For the text-containing cell, return its midpoint in [X, Y] coordinate format. 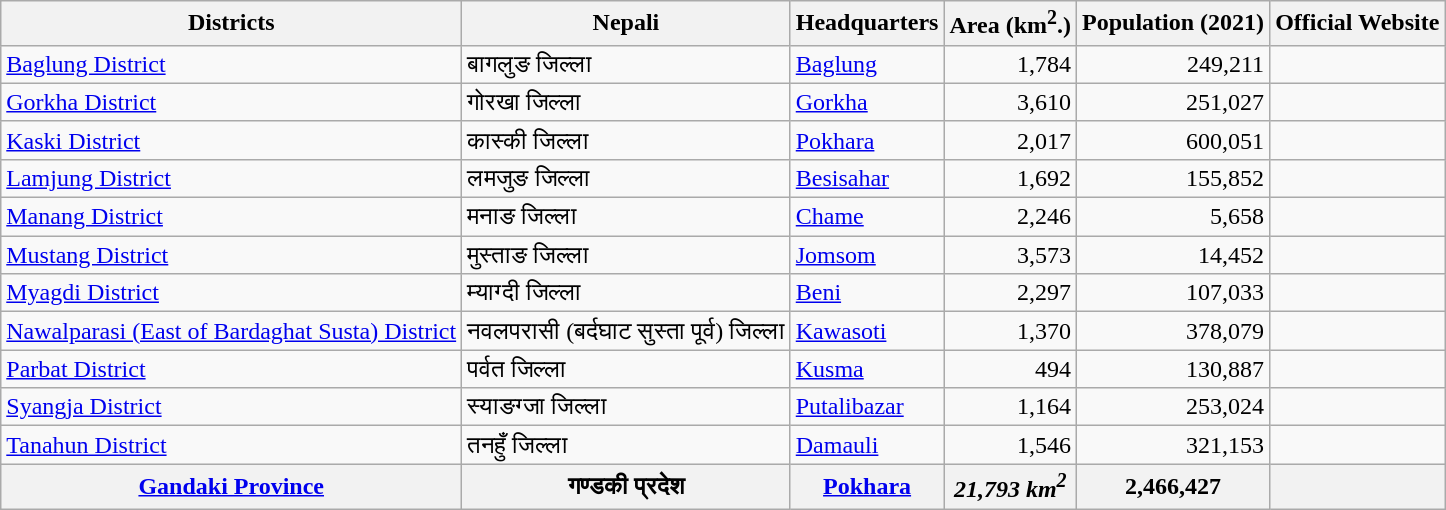
Gorkha District [232, 102]
Besisahar [867, 178]
1,164 [1010, 407]
1,546 [1010, 445]
5,658 [1174, 217]
14,452 [1174, 255]
Gorkha [867, 102]
2,466,427 [1174, 486]
Kusma [867, 369]
Tanahun District [232, 445]
3,573 [1010, 255]
2,246 [1010, 217]
1,784 [1010, 64]
Area (km2.) [1010, 24]
Beni [867, 293]
600,051 [1174, 140]
Kaski District [232, 140]
Jomsom [867, 255]
म्याग्दी जिल्ला [626, 293]
3,610 [1010, 102]
Chame [867, 217]
गण्डकी प्रदेश [626, 486]
253,024 [1174, 407]
Syangja District [232, 407]
तनहुँ जिल्ला [626, 445]
Parbat District [232, 369]
लमजुङ जिल्ला [626, 178]
Kawasoti [867, 331]
321,153 [1174, 445]
पर्वत जिल्ला [626, 369]
155,852 [1174, 178]
378,079 [1174, 331]
2,297 [1010, 293]
मनाङ जिल्ला [626, 217]
Myagdi District [232, 293]
मुस्ताङ जिल्ला [626, 255]
494 [1010, 369]
Headquarters [867, 24]
2,017 [1010, 140]
Putalibazar [867, 407]
Damauli [867, 445]
251,027 [1174, 102]
गोरखा जिल्ला [626, 102]
Nawalparasi (East of Bardaghat Susta) District [232, 331]
Manang District [232, 217]
107,033 [1174, 293]
Baglung [867, 64]
Nepali [626, 24]
Districts [232, 24]
130,887 [1174, 369]
Baglung District [232, 64]
249,211 [1174, 64]
Population (2021) [1174, 24]
बागलुङ जिल्ला [626, 64]
21,793 km2 [1010, 486]
Lamjung District [232, 178]
स्याङग्जा जिल्ला [626, 407]
Official Website [1358, 24]
1,370 [1010, 331]
कास्की जिल्ला [626, 140]
नवलपरासी (बर्दघाट सुस्ता पूर्व) जिल्ला [626, 331]
Gandaki Province [232, 486]
1,692 [1010, 178]
Mustang District [232, 255]
